Return [X, Y] of the center of cell containing provided text 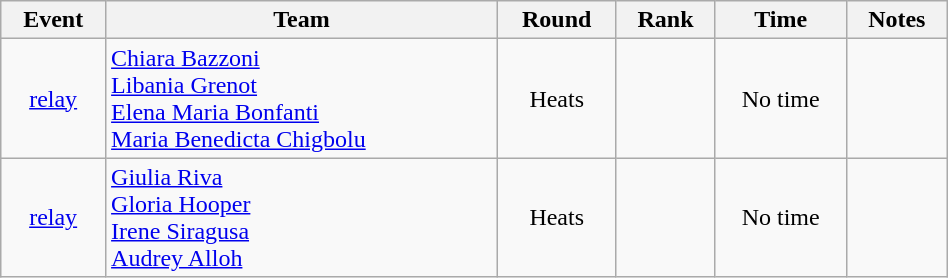
Chiara BazzoniLibania GrenotElena Maria BonfantiMaria Benedicta Chigbolu [302, 98]
Time [780, 20]
Rank [666, 20]
Round [556, 20]
Event [54, 20]
Notes [896, 20]
Team [302, 20]
Giulia RivaGloria HooperIrene SiragusaAudrey Alloh [302, 218]
